For the text-containing cell, return its midpoint in (x, y) coordinate format. 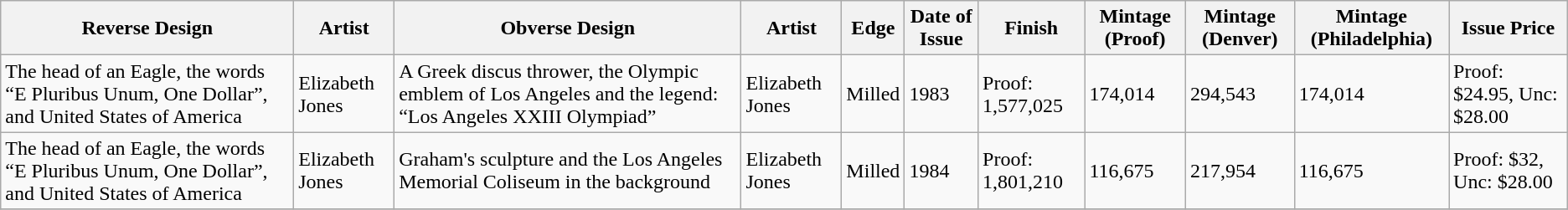
217,954 (1240, 171)
Mintage (Proof) (1136, 28)
Finish (1032, 28)
Reverse Design (147, 28)
Edge (873, 28)
Date of Issue (941, 28)
Proof: 1,801,210 (1032, 171)
Obverse Design (568, 28)
Mintage (Philadelphia) (1371, 28)
294,543 (1240, 94)
1984 (941, 171)
Proof: $32, Unc: $28.00 (1509, 171)
Proof: 1,577,025 (1032, 94)
Issue Price (1509, 28)
1983 (941, 94)
Mintage (Denver) (1240, 28)
Proof: $24.95, Unc: $28.00 (1509, 94)
Graham's sculpture and the Los Angeles Memorial Coliseum in the background (568, 171)
A Greek discus thrower, the Olympic emblem of Los Angeles and the legend: “Los Angeles XXIII Olympiad” (568, 94)
